Output the (X, Y) coordinate of the center of the cell containing the given text.  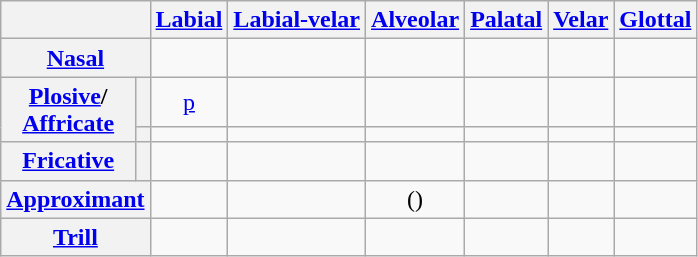
Labial (189, 20)
Fricative (68, 161)
Labial-velar (297, 20)
p (189, 102)
Velar (581, 20)
Approximant (76, 199)
Palatal (506, 20)
Plosive/Affricate (68, 110)
Trill (76, 237)
() (416, 199)
Alveolar (416, 20)
Nasal (76, 58)
Glottal (656, 20)
